Determine the (X, Y) coordinate at the center of the cell enclosing the given text.  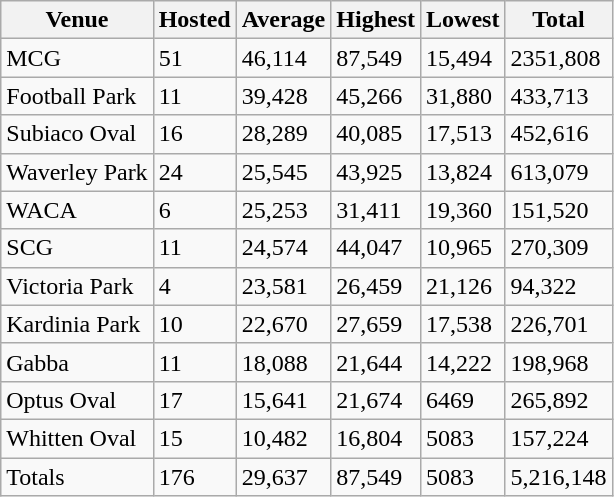
44,047 (376, 248)
157,224 (558, 438)
Average (284, 20)
31,411 (376, 210)
Venue (77, 20)
26,459 (376, 286)
15,641 (284, 400)
51 (194, 58)
10,482 (284, 438)
13,824 (463, 172)
15,494 (463, 58)
31,880 (463, 96)
15 (194, 438)
6469 (463, 400)
151,520 (558, 210)
21,126 (463, 286)
16,804 (376, 438)
198,968 (558, 362)
MCG (77, 58)
45,266 (376, 96)
10 (194, 324)
17,538 (463, 324)
18,088 (284, 362)
29,637 (284, 477)
Football Park (77, 96)
WACA (77, 210)
Whitten Oval (77, 438)
Highest (376, 20)
94,322 (558, 286)
39,428 (284, 96)
24,574 (284, 248)
Kardinia Park (77, 324)
23,581 (284, 286)
265,892 (558, 400)
14,222 (463, 362)
Gabba (77, 362)
SCG (77, 248)
452,616 (558, 134)
19,360 (463, 210)
433,713 (558, 96)
Totals (77, 477)
5,216,148 (558, 477)
176 (194, 477)
22,670 (284, 324)
Waverley Park (77, 172)
40,085 (376, 134)
Optus Oval (77, 400)
Lowest (463, 20)
25,545 (284, 172)
24 (194, 172)
16 (194, 134)
21,674 (376, 400)
613,079 (558, 172)
226,701 (558, 324)
Hosted (194, 20)
46,114 (284, 58)
25,253 (284, 210)
Subiaco Oval (77, 134)
6 (194, 210)
2351,808 (558, 58)
43,925 (376, 172)
27,659 (376, 324)
Victoria Park (77, 286)
10,965 (463, 248)
Total (558, 20)
4 (194, 286)
17 (194, 400)
270,309 (558, 248)
28,289 (284, 134)
17,513 (463, 134)
21,644 (376, 362)
